Locate the cell with the specified text and output its (X, Y) center coordinate. 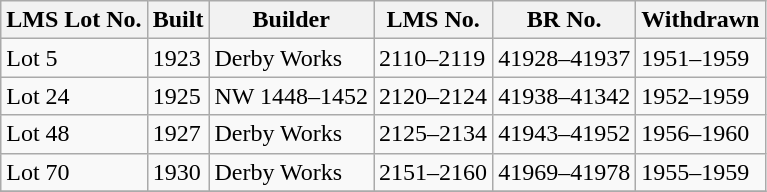
Withdrawn (700, 20)
2151–2160 (434, 172)
NW 1448–1452 (292, 96)
1956–1960 (700, 134)
Lot 24 (74, 96)
Lot 48 (74, 134)
Lot 5 (74, 58)
BR No. (564, 20)
41928–41937 (564, 58)
2125–2134 (434, 134)
1951–1959 (700, 58)
1925 (178, 96)
41943–41952 (564, 134)
41969–41978 (564, 172)
41938–41342 (564, 96)
1923 (178, 58)
1955–1959 (700, 172)
1927 (178, 134)
LMS Lot No. (74, 20)
Lot 70 (74, 172)
LMS No. (434, 20)
Builder (292, 20)
2120–2124 (434, 96)
Built (178, 20)
1930 (178, 172)
2110–2119 (434, 58)
1952–1959 (700, 96)
